Search for the cell housing the specified text and yield its (x, y) center coordinate. 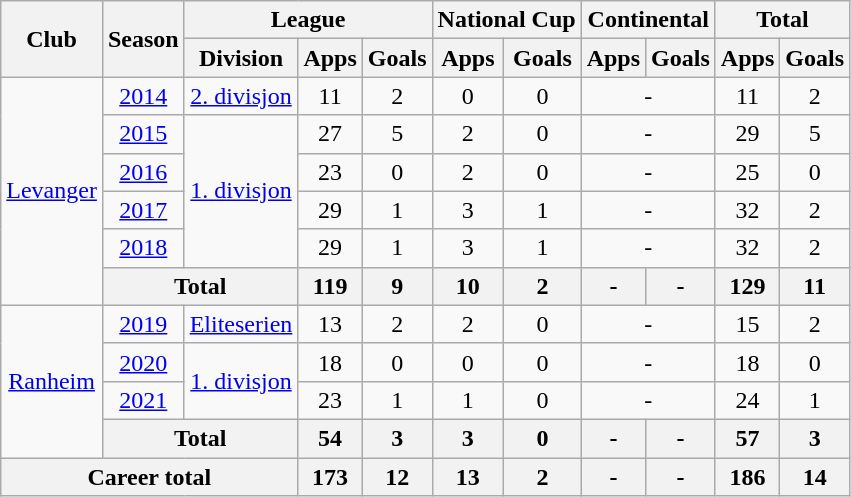
2018 (143, 248)
27 (330, 134)
Season (143, 39)
186 (747, 477)
2015 (143, 134)
2016 (143, 172)
2014 (143, 96)
2021 (143, 400)
2. divisjon (241, 96)
129 (747, 286)
Division (241, 58)
2019 (143, 324)
Career total (150, 477)
Club (52, 39)
12 (397, 477)
9 (397, 286)
15 (747, 324)
10 (468, 286)
2017 (143, 210)
Eliteserien (241, 324)
2020 (143, 362)
Ranheim (52, 381)
24 (747, 400)
57 (747, 438)
119 (330, 286)
League (308, 20)
Levanger (52, 191)
173 (330, 477)
Continental (648, 20)
25 (747, 172)
National Cup (506, 20)
14 (815, 477)
54 (330, 438)
